Locate the cell with the specified text and output its (X, Y) center coordinate. 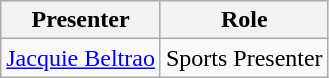
Jacquie Beltrao (81, 58)
Role (244, 20)
Sports Presenter (244, 58)
Presenter (81, 20)
